Search for the cell housing the specified text and yield its [x, y] center coordinate. 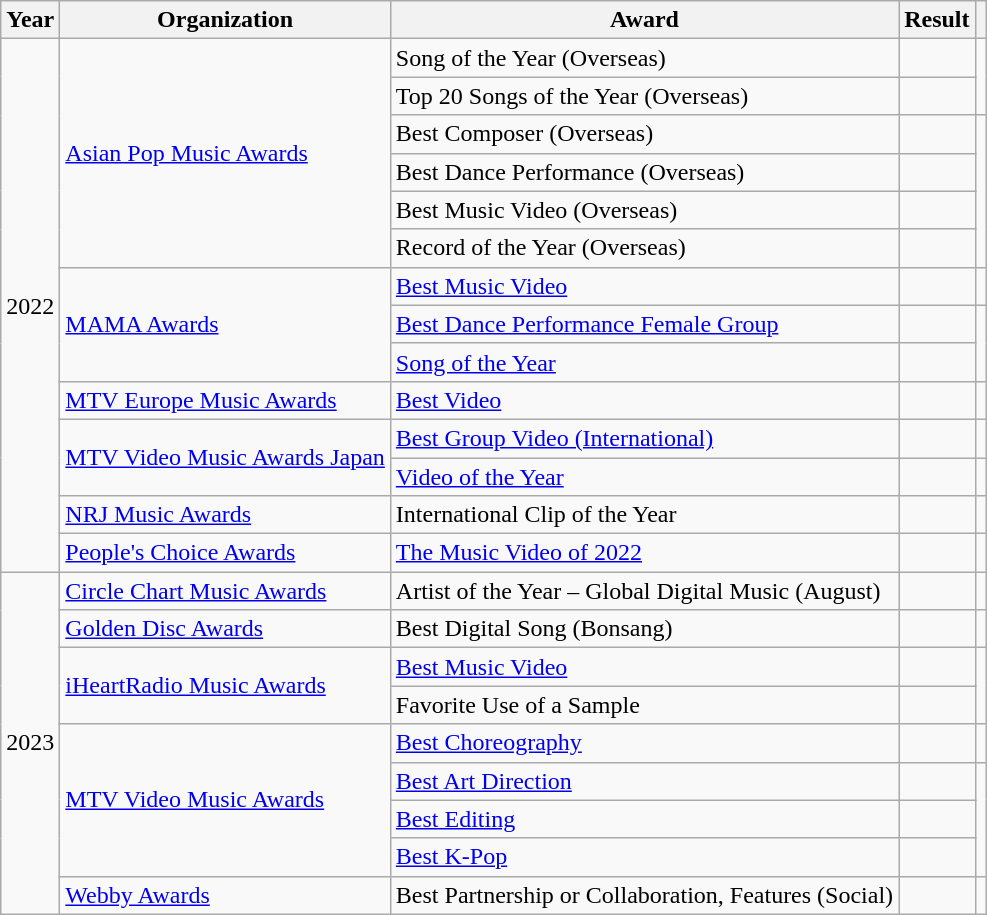
Top 20 Songs of the Year (Overseas) [644, 96]
MTV Europe Music Awards [226, 400]
Golden Disc Awards [226, 629]
Best Video [644, 400]
Video of the Year [644, 477]
Best Partnership or Collaboration, Features (Social) [644, 895]
MAMA Awards [226, 324]
2023 [30, 744]
Favorite Use of a Sample [644, 705]
Artist of the Year – Global Digital Music (August) [644, 591]
MTV Video Music Awards Japan [226, 457]
Best K-Pop [644, 857]
2022 [30, 306]
Result [937, 20]
Best Music Video (Overseas) [644, 210]
Best Editing [644, 819]
Organization [226, 20]
Record of the Year (Overseas) [644, 248]
Best Dance Performance (Overseas) [644, 172]
Year [30, 20]
Best Composer (Overseas) [644, 134]
MTV Video Music Awards [226, 800]
Best Art Direction [644, 781]
Song of the Year (Overseas) [644, 58]
Song of the Year [644, 362]
Circle Chart Music Awards [226, 591]
Best Choreography [644, 743]
NRJ Music Awards [226, 515]
Best Dance Performance Female Group [644, 324]
Award [644, 20]
People's Choice Awards [226, 553]
Best Digital Song (Bonsang) [644, 629]
Best Group Video (International) [644, 438]
International Clip of the Year [644, 515]
Webby Awards [226, 895]
Asian Pop Music Awards [226, 153]
iHeartRadio Music Awards [226, 686]
The Music Video of 2022 [644, 553]
